Return (X, Y) of the center of cell containing provided text 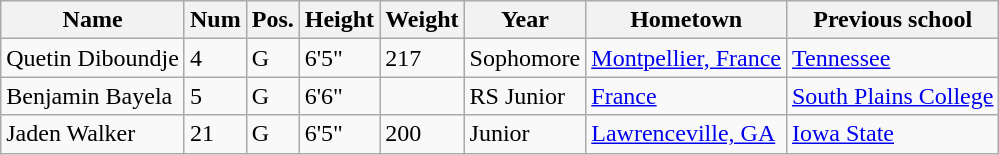
200 (422, 134)
Pos. (272, 20)
RS Junior (525, 96)
Height (339, 20)
5 (215, 96)
France (686, 96)
Weight (422, 20)
Sophomore (525, 58)
Tennessee (892, 58)
Year (525, 20)
South Plains College (892, 96)
6'6" (339, 96)
21 (215, 134)
Quetin Diboundje (93, 58)
4 (215, 58)
Junior (525, 134)
Iowa State (892, 134)
Jaden Walker (93, 134)
Num (215, 20)
217 (422, 58)
Lawrenceville, GA (686, 134)
Previous school (892, 20)
Montpellier, France (686, 58)
Hometown (686, 20)
Name (93, 20)
Benjamin Bayela (93, 96)
